Extract the (X, Y) coordinate from the center of the cell holding the provided text.  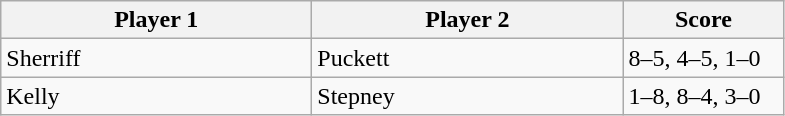
Player 1 (156, 20)
Stepney (468, 96)
Puckett (468, 58)
Score (704, 20)
8–5, 4–5, 1–0 (704, 58)
Kelly (156, 96)
1–8, 8–4, 3–0 (704, 96)
Sherriff (156, 58)
Player 2 (468, 20)
